From the cell containing the given text, extract its center point as [x, y] coordinate. 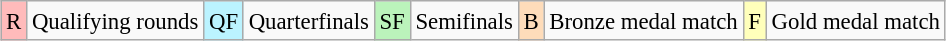
Qualifying rounds [116, 20]
Bronze medal match [644, 20]
QF [224, 20]
SF [392, 20]
Quarterfinals [308, 20]
B [531, 20]
F [754, 20]
Semifinals [464, 20]
Gold medal match [856, 20]
R [14, 20]
